Detect which cell encompasses the target text, then output its (x, y) center coordinate. 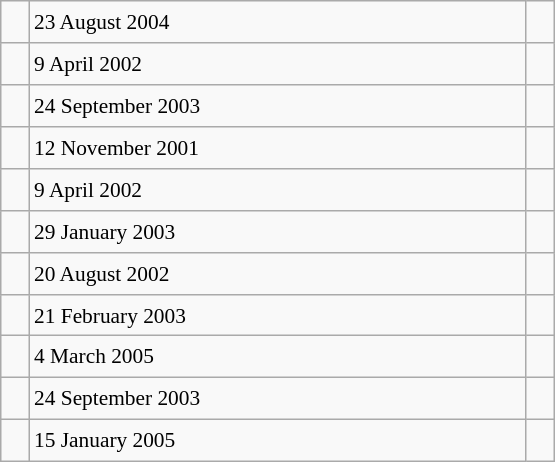
23 August 2004 (278, 22)
29 January 2003 (278, 231)
21 February 2003 (278, 315)
20 August 2002 (278, 273)
4 March 2005 (278, 357)
15 January 2005 (278, 441)
12 November 2001 (278, 148)
